Locate the cell with the specified text and output its (X, Y) center coordinate. 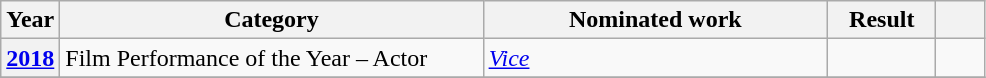
Result (882, 20)
2018 (30, 58)
Nominated work (656, 20)
Vice (656, 58)
Film Performance of the Year – Actor (272, 58)
Year (30, 20)
Category (272, 20)
